Return (x, y) of the center of cell containing provided text 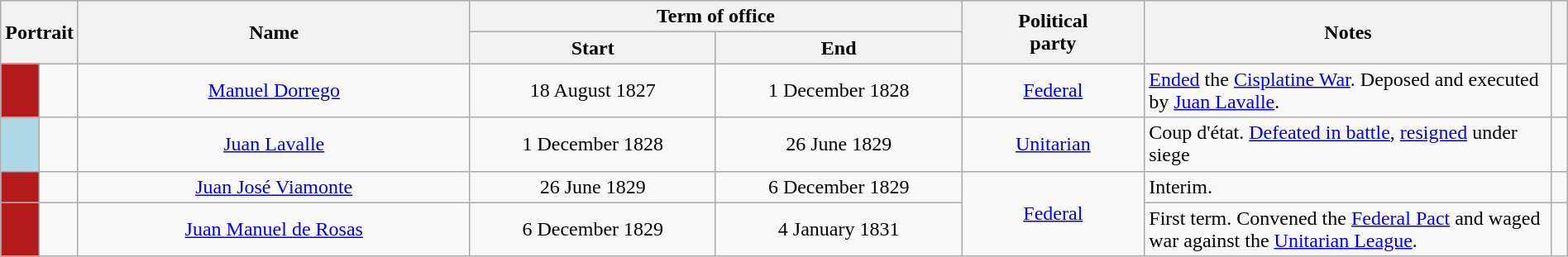
Ended the Cisplatine War. Deposed and executed by Juan Lavalle. (1348, 91)
Start (592, 48)
Notes (1348, 32)
Juan Manuel de Rosas (274, 230)
Portrait (40, 32)
Politicalparty (1054, 32)
Manuel Dorrego (274, 91)
Name (274, 32)
Coup d'état. Defeated in battle, resigned under siege (1348, 144)
Juan José Viamonte (274, 187)
First term. Convened the Federal Pact and waged war against the Unitarian League. (1348, 230)
18 August 1827 (592, 91)
Juan Lavalle (274, 144)
Unitarian (1054, 144)
Interim. (1348, 187)
Term of office (716, 17)
4 January 1831 (839, 230)
End (839, 48)
